Find where the given text appears and provide that cell's center as (X, Y) coordinate. 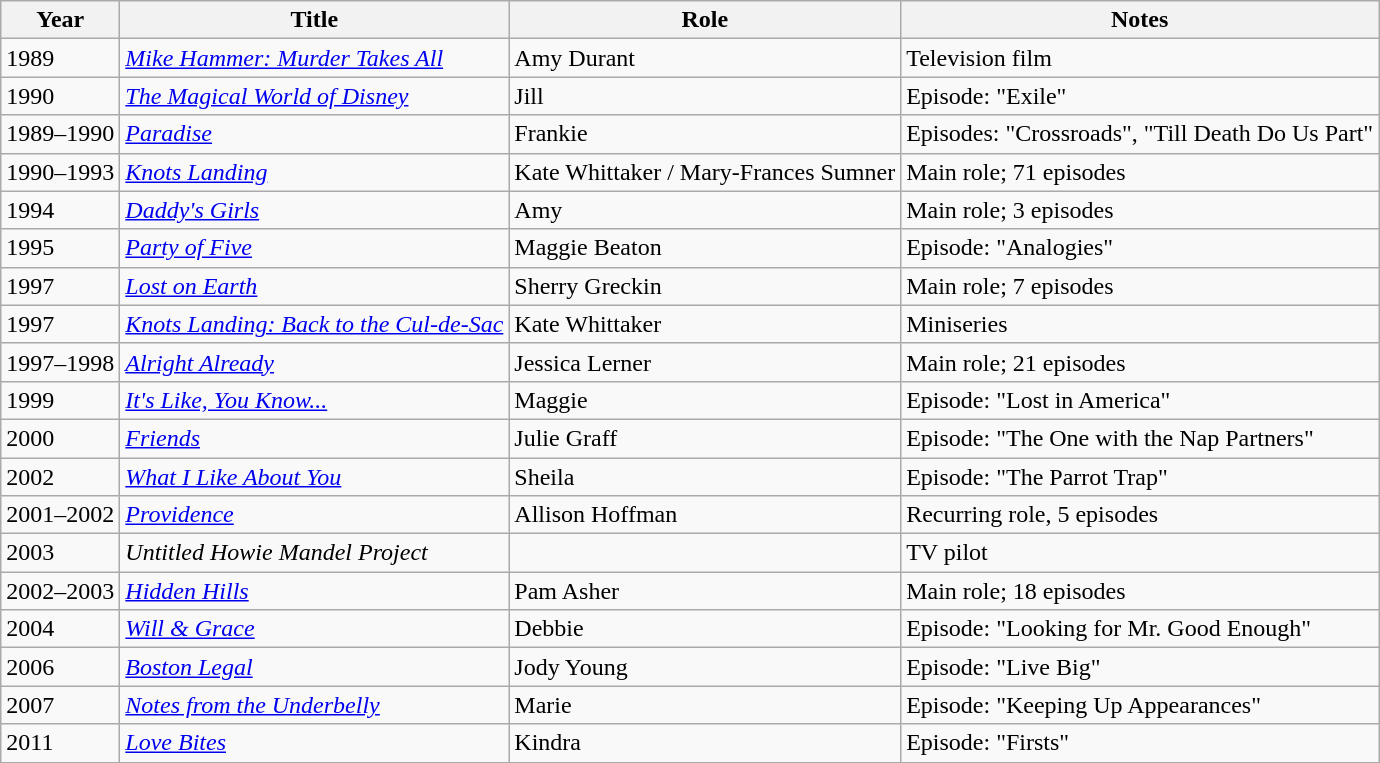
Title (314, 20)
Episodes: "Crossroads", "Till Death Do Us Part" (1140, 134)
1999 (60, 400)
Knots Landing: Back to the Cul-de-Sac (314, 324)
Notes from the Underbelly (314, 705)
Lost on Earth (314, 286)
Jody Young (705, 667)
Sherry Greckin (705, 286)
Episode: "Exile" (1140, 96)
2004 (60, 629)
1989 (60, 58)
2002 (60, 477)
Amy Durant (705, 58)
Episode: "Looking for Mr. Good Enough" (1140, 629)
Untitled Howie Mandel Project (314, 553)
Knots Landing (314, 172)
1995 (60, 248)
Episode: "Lost in America" (1140, 400)
Television film (1140, 58)
Sheila (705, 477)
Episode: "Live Big" (1140, 667)
1997–1998 (60, 362)
Hidden Hills (314, 591)
Episode: "Analogies" (1140, 248)
Notes (1140, 20)
The Magical World of Disney (314, 96)
Episode: "The One with the Nap Partners" (1140, 438)
Mike Hammer: Murder Takes All (314, 58)
1989–1990 (60, 134)
Providence (314, 515)
2001–2002 (60, 515)
Recurring role, 5 episodes (1140, 515)
Main role; 18 episodes (1140, 591)
2011 (60, 743)
Daddy's Girls (314, 210)
2003 (60, 553)
Jill (705, 96)
Amy (705, 210)
Maggie (705, 400)
Episode: "Firsts" (1140, 743)
TV pilot (1140, 553)
Paradise (314, 134)
Main role; 7 episodes (1140, 286)
Alright Already (314, 362)
Debbie (705, 629)
Allison Hoffman (705, 515)
1990 (60, 96)
Main role; 3 episodes (1140, 210)
Main role; 21 episodes (1140, 362)
Party of Five (314, 248)
Friends (314, 438)
It's Like, You Know... (314, 400)
Episode: "Keeping Up Appearances" (1140, 705)
Boston Legal (314, 667)
1994 (60, 210)
What I Like About You (314, 477)
Episode: "The Parrot Trap" (1140, 477)
Frankie (705, 134)
Marie (705, 705)
2007 (60, 705)
2000 (60, 438)
Kate Whittaker (705, 324)
Kate Whittaker / Mary-Frances Sumner (705, 172)
Role (705, 20)
Kindra (705, 743)
Julie Graff (705, 438)
2006 (60, 667)
Will & Grace (314, 629)
Year (60, 20)
Pam Asher (705, 591)
Jessica Lerner (705, 362)
Main role; 71 episodes (1140, 172)
Love Bites (314, 743)
Miniseries (1140, 324)
1990–1993 (60, 172)
Maggie Beaton (705, 248)
2002–2003 (60, 591)
